Pinpoint the cell where the given text exists, returning its [X, Y] midpoint coordinate. 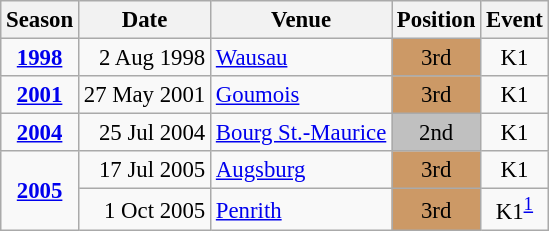
Position [436, 20]
Wausau [302, 58]
2004 [40, 133]
Date [144, 20]
2nd [436, 133]
Penrith [302, 210]
2001 [40, 95]
Bourg St.-Maurice [302, 133]
K11 [515, 210]
27 May 2001 [144, 95]
Season [40, 20]
Event [515, 20]
Goumois [302, 95]
25 Jul 2004 [144, 133]
2005 [40, 191]
Venue [302, 20]
1 Oct 2005 [144, 210]
17 Jul 2005 [144, 170]
Augsburg [302, 170]
1998 [40, 58]
2 Aug 1998 [144, 58]
